From the cell containing the given text, extract its center point as (x, y) coordinate. 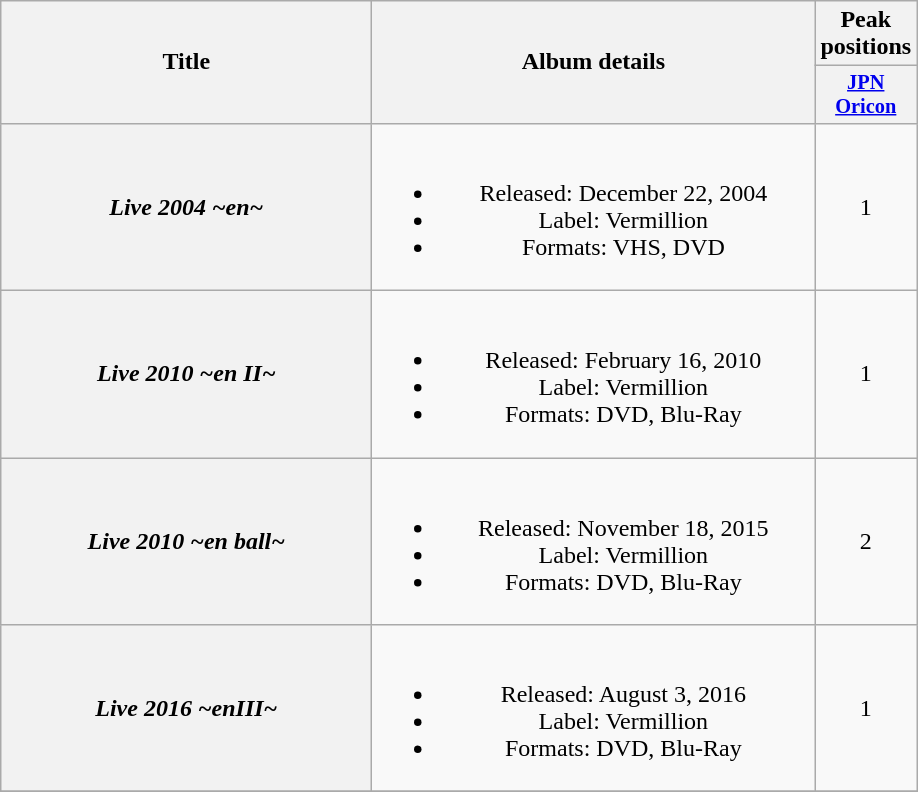
Live 2010 ~en II~ (186, 374)
2 (866, 542)
Title (186, 62)
Released: December 22, 2004Label: VermillionFormats: VHS, DVD (594, 206)
Album details (594, 62)
JPNOricon (866, 95)
Live 2010 ~en ball~ (186, 542)
Live 2004 ~en~ (186, 206)
Live 2016 ~enIII~ (186, 708)
Released: August 3, 2016Label: VermillionFormats: DVD, Blu-Ray (594, 708)
Peak positions (866, 34)
Released: November 18, 2015Label: VermillionFormats: DVD, Blu-Ray (594, 542)
Released: February 16, 2010Label: VermillionFormats: DVD, Blu-Ray (594, 374)
